Determine the (x, y) coordinate at the center of the cell enclosing the given text.  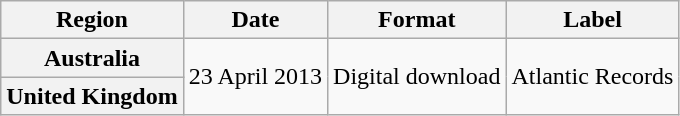
23 April 2013 (255, 77)
Region (92, 20)
United Kingdom (92, 96)
Digital download (417, 77)
Format (417, 20)
Australia (92, 58)
Label (592, 20)
Date (255, 20)
Atlantic Records (592, 77)
